Pinpoint the cell where the given text exists, returning its [X, Y] midpoint coordinate. 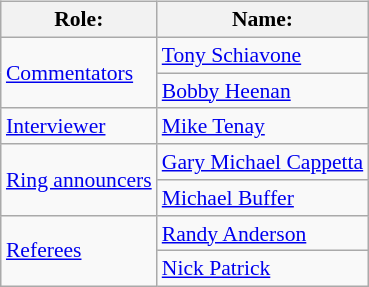
Ring announcers [79, 180]
Bobby Heenan [263, 91]
Gary Michael Cappetta [263, 162]
Role: [79, 20]
Randy Anderson [263, 233]
Referees [79, 250]
Commentators [79, 72]
Nick Patrick [263, 269]
Mike Tenay [263, 126]
Interviewer [79, 126]
Michael Buffer [263, 198]
Tony Schiavone [263, 55]
Name: [263, 20]
